Extract the [x, y] coordinate from the center of the cell holding the provided text.  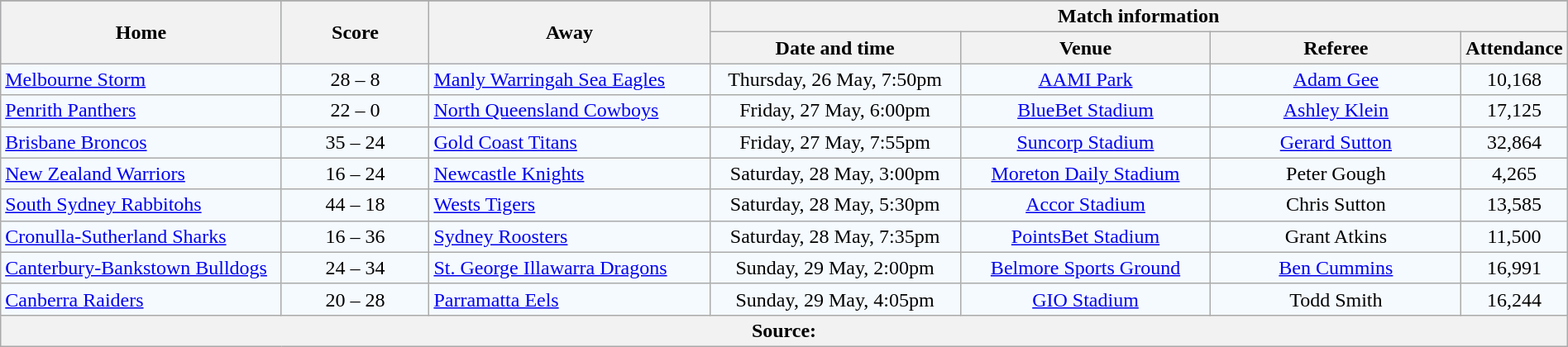
Newcastle Knights [569, 173]
Accor Stadium [1085, 205]
Venue [1085, 48]
Attendance [1514, 48]
New Zealand Warriors [141, 173]
4,265 [1514, 173]
Suncorp Stadium [1085, 142]
Canberra Raiders [141, 299]
AAMI Park [1085, 79]
16,244 [1514, 299]
Penrith Panthers [141, 111]
North Queensland Cowboys [569, 111]
11,500 [1514, 236]
20 – 28 [356, 299]
Chris Sutton [1336, 205]
28 – 8 [356, 79]
St. George Illawarra Dragons [569, 268]
17,125 [1514, 111]
35 – 24 [356, 142]
Ashley Klein [1336, 111]
Referee [1336, 48]
BlueBet Stadium [1085, 111]
Friday, 27 May, 7:55pm [835, 142]
Moreton Daily Stadium [1085, 173]
Sydney Roosters [569, 236]
13,585 [1514, 205]
Match information [1138, 17]
Gold Coast Titans [569, 142]
Todd Smith [1336, 299]
16 – 24 [356, 173]
Score [356, 32]
Home [141, 32]
Sunday, 29 May, 2:00pm [835, 268]
Saturday, 28 May, 5:30pm [835, 205]
Thursday, 26 May, 7:50pm [835, 79]
24 – 34 [356, 268]
GIO Stadium [1085, 299]
Away [569, 32]
Melbourne Storm [141, 79]
Brisbane Broncos [141, 142]
South Sydney Rabbitohs [141, 205]
16,991 [1514, 268]
Date and time [835, 48]
Manly Warringah Sea Eagles [569, 79]
Peter Gough [1336, 173]
Sunday, 29 May, 4:05pm [835, 299]
Ben Cummins [1336, 268]
Saturday, 28 May, 3:00pm [835, 173]
32,864 [1514, 142]
Grant Atkins [1336, 236]
Cronulla-Sutherland Sharks [141, 236]
44 – 18 [356, 205]
Saturday, 28 May, 7:35pm [835, 236]
Belmore Sports Ground [1085, 268]
Parramatta Eels [569, 299]
Gerard Sutton [1336, 142]
Friday, 27 May, 6:00pm [835, 111]
Adam Gee [1336, 79]
PointsBet Stadium [1085, 236]
Source: [784, 330]
16 – 36 [356, 236]
10,168 [1514, 79]
Canterbury-Bankstown Bulldogs [141, 268]
22 – 0 [356, 111]
Wests Tigers [569, 205]
